From the cell containing the given text, extract its center point as (x, y) coordinate. 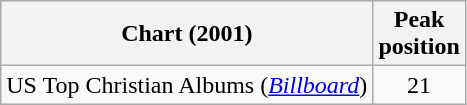
Peakposition (419, 34)
US Top Christian Albums (Billboard) (187, 85)
21 (419, 85)
Chart (2001) (187, 34)
